Output the (X, Y) coordinate of the center of the cell containing the given text.  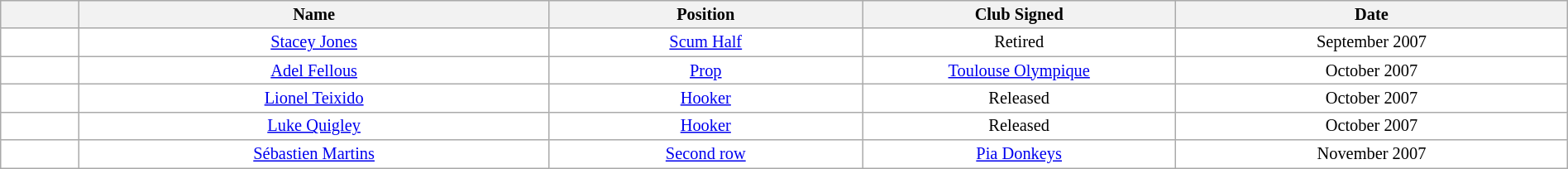
Club Signed (1019, 14)
Second row (706, 154)
Pia Donkeys (1019, 154)
Luke Quigley (313, 126)
Position (706, 14)
Prop (706, 70)
Sébastien Martins (313, 154)
Lionel Teixido (313, 98)
Stacey Jones (313, 42)
Adel Fellous (313, 70)
Retired (1019, 42)
Toulouse Olympique (1019, 70)
Scum Half (706, 42)
Date (1372, 14)
November 2007 (1372, 154)
September 2007 (1372, 42)
Name (313, 14)
